Pinpoint the cell where the given text exists, returning its [x, y] midpoint coordinate. 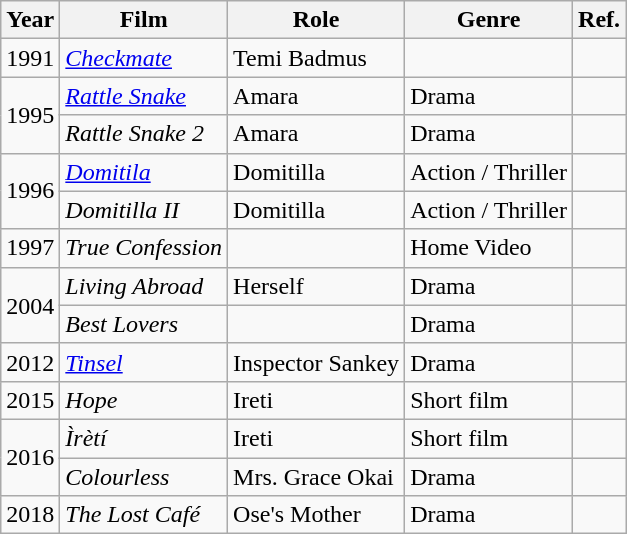
Home Video [489, 248]
Domitila [144, 172]
The Lost Café [144, 515]
True Confession [144, 248]
Role [316, 20]
Living Abroad [144, 286]
1996 [30, 191]
1991 [30, 58]
2015 [30, 400]
Herself [316, 286]
2016 [30, 457]
2012 [30, 362]
Temi Badmus [316, 58]
1995 [30, 115]
Year [30, 20]
2018 [30, 515]
2004 [30, 305]
Rattle Snake [144, 96]
Domitilla II [144, 210]
Best Lovers [144, 324]
Genre [489, 20]
Colourless [144, 477]
Rattle Snake 2 [144, 134]
Ref. [600, 20]
Mrs. Grace Okai [316, 477]
Ose's Mother [316, 515]
Tinsel [144, 362]
Checkmate [144, 58]
1997 [30, 248]
Film [144, 20]
Hope [144, 400]
Inspector Sankey [316, 362]
Ìrètí [144, 438]
